Detect which cell encompasses the target text, then output its (X, Y) center coordinate. 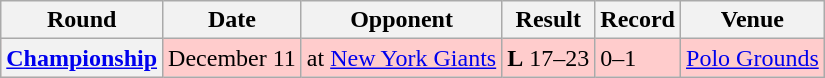
Record (638, 20)
Opponent (401, 20)
Polo Grounds (753, 58)
Venue (753, 20)
L 17–23 (548, 58)
at New York Giants (401, 58)
Date (232, 20)
0–1 (638, 58)
Result (548, 20)
December 11 (232, 58)
Round (82, 20)
Championship (82, 58)
